Scan for the cell matching the given text and deliver its [x, y] coordinate at center. 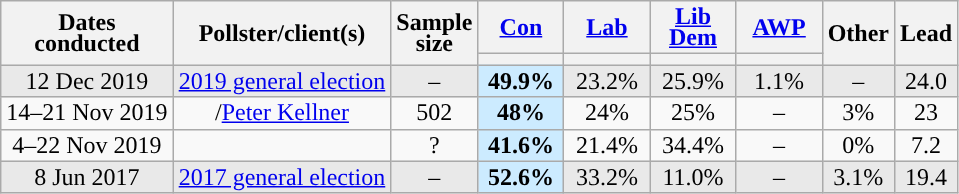
24.0 [926, 81]
Lab [607, 28]
41.6% [521, 145]
8 Jun 2017 [87, 177]
502 [434, 113]
Samplesize [434, 33]
19.4 [926, 177]
33.2% [607, 177]
11.0% [693, 177]
21.4% [607, 145]
14–21 Nov 2019 [87, 113]
25% [693, 113]
12 Dec 2019 [87, 81]
23.2% [607, 81]
Pollster/client(s) [282, 33]
24% [607, 113]
7.2 [926, 145]
AWP [779, 28]
/Peter Kellner [282, 113]
52.6% [521, 177]
23 [926, 113]
2019 general election [282, 81]
Datesconducted [87, 33]
25.9% [693, 81]
3.1% [858, 177]
1.1% [779, 81]
Lead [926, 33]
? [434, 145]
49.9% [521, 81]
Con [521, 28]
34.4% [693, 145]
Other [858, 33]
4–22 Nov 2019 [87, 145]
2017 general election [282, 177]
0% [858, 145]
3% [858, 113]
Lib Dem [693, 28]
48% [521, 113]
